Identify which cell holds the provided text, then report its [x, y] central coordinate. 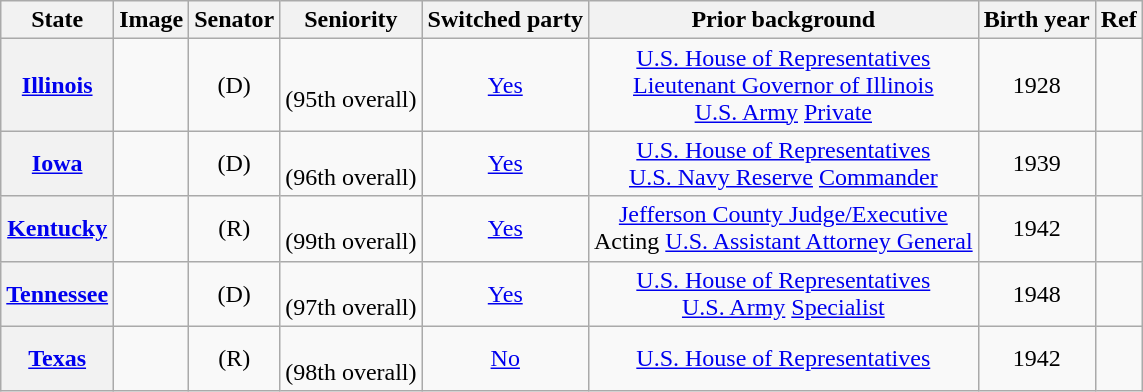
U.S. House of RepresentativesLieutenant Governor of IllinoisU.S. Army Private [783, 85]
Seniority [351, 20]
U.S. House of RepresentativesU.S. Navy Reserve Commander [783, 164]
1928 [1036, 85]
Prior background [783, 20]
Illinois [58, 85]
U.S. House of Representatives [783, 358]
Jefferson County Judge/ExecutiveActing U.S. Assistant Attorney General [783, 228]
1948 [1036, 294]
Ref [1118, 20]
(98th overall) [351, 358]
(95th overall) [351, 85]
U.S. House of RepresentativesU.S. Army Specialist [783, 294]
Switched party [505, 20]
Kentucky [58, 228]
Tennessee [58, 294]
State [58, 20]
Texas [58, 358]
No [505, 358]
Birth year [1036, 20]
1939 [1036, 164]
Iowa [58, 164]
(96th overall) [351, 164]
Senator [234, 20]
(99th overall) [351, 228]
(97th overall) [351, 294]
Image [152, 20]
